Return the [X, Y] coordinate for the center point of the cell that contains the specified text.  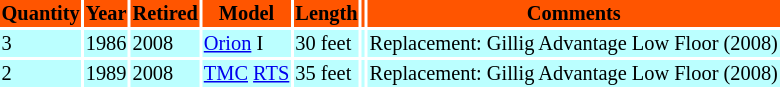
3 [40, 44]
Retired [165, 14]
1986 [106, 44]
Year [106, 14]
Quantity [40, 14]
Comments [574, 14]
Orion I [246, 44]
2 [40, 74]
Model [246, 14]
30 feet [326, 44]
TMC RTS [246, 74]
35 feet [326, 74]
Length [326, 14]
1989 [106, 74]
